Provide the (x, y) coordinate of the cell's center where the given text is located.  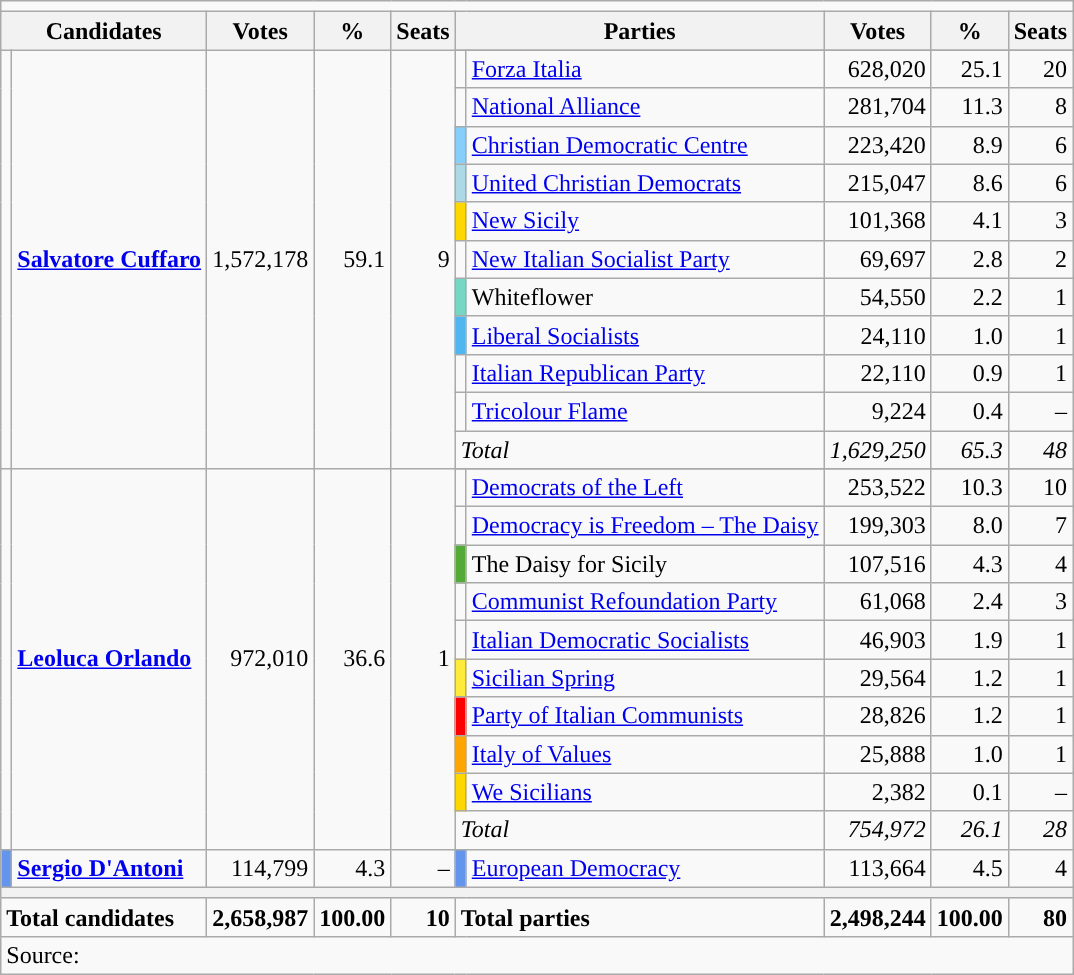
Democracy is Freedom – The Daisy (645, 526)
Sergio D'Antoni (110, 868)
59.1 (352, 260)
113,664 (878, 868)
10.3 (970, 488)
48 (1040, 449)
25.1 (970, 69)
Democrats of the Left (645, 488)
National Alliance (645, 107)
28,826 (878, 716)
69,697 (878, 259)
1,572,178 (260, 260)
8 (1040, 107)
11.3 (970, 107)
2.2 (970, 297)
80 (1040, 917)
United Christian Democrats (645, 183)
Christian Democratic Centre (645, 145)
0.9 (970, 373)
2.8 (970, 259)
754,972 (878, 830)
114,799 (260, 868)
972,010 (260, 660)
215,047 (878, 183)
Candidates (104, 31)
Party of Italian Communists (645, 716)
20 (1040, 69)
Source: (537, 955)
101,368 (878, 221)
199,303 (878, 526)
European Democracy (645, 868)
2,498,244 (878, 917)
25,888 (878, 754)
Whiteflower (645, 297)
Forza Italia (645, 69)
107,516 (878, 564)
Parties (640, 31)
28 (1040, 830)
29,564 (878, 678)
4.5 (970, 868)
4.1 (970, 221)
9 (423, 260)
22,110 (878, 373)
The Daisy for Sicily (645, 564)
24,110 (878, 335)
2 (1040, 259)
Liberal Socialists (645, 335)
7 (1040, 526)
New Sicily (645, 221)
Communist Refoundation Party (645, 602)
223,420 (878, 145)
65.3 (970, 449)
2,658,987 (260, 917)
New Italian Socialist Party (645, 259)
Leoluca Orlando (110, 660)
1.9 (970, 640)
Sicilian Spring (645, 678)
0.1 (970, 792)
0.4 (970, 411)
36.6 (352, 660)
253,522 (878, 488)
Italian Democratic Socialists (645, 640)
Italian Republican Party (645, 373)
Tricolour Flame (645, 411)
2.4 (970, 602)
Italy of Values (645, 754)
2,382 (878, 792)
8.6 (970, 183)
46,903 (878, 640)
26.1 (970, 830)
1,629,250 (878, 449)
628,020 (878, 69)
Total candidates (104, 917)
Total parties (640, 917)
61,068 (878, 602)
We Sicilians (645, 792)
281,704 (878, 107)
8.9 (970, 145)
Salvatore Cuffaro (110, 260)
9,224 (878, 411)
54,550 (878, 297)
8.0 (970, 526)
